Pinpoint the cell where the given text exists, returning its (x, y) midpoint coordinate. 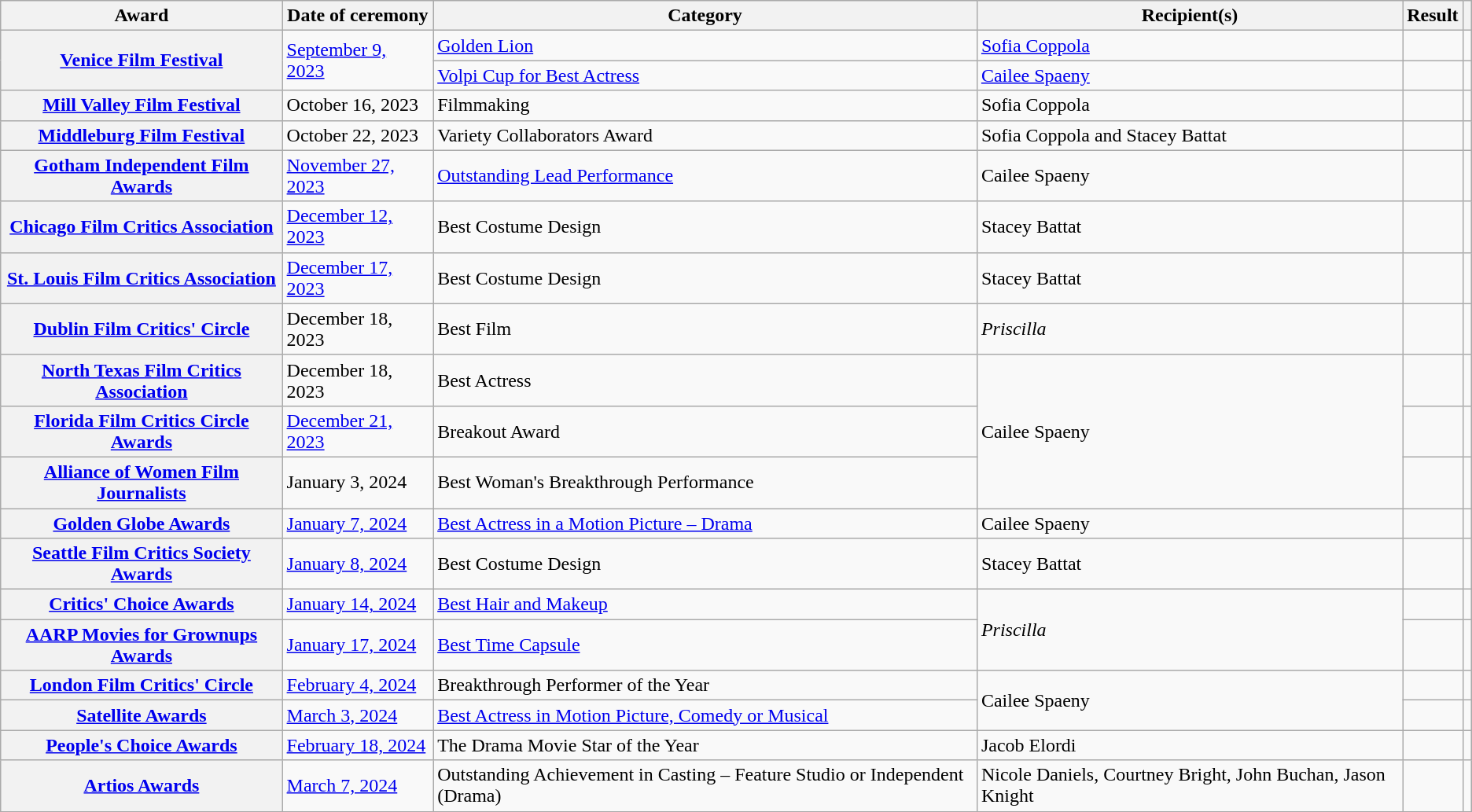
Sofia Coppola and Stacey Battat (1189, 135)
December 17, 2023 (358, 278)
Result (1433, 16)
Best Actress (705, 380)
Dublin Film Critics' Circle (142, 329)
Alliance of Women Film Journalists (142, 483)
December 12, 2023 (358, 226)
Best Hair and Makeup (705, 604)
January 14, 2024 (358, 604)
Variety Collaborators Award (705, 135)
Artios Awards (142, 786)
Recipient(s) (1189, 16)
Best Actress in a Motion Picture – Drama (705, 523)
Breakthrough Performer of the Year (705, 685)
Mill Valley Film Festival (142, 105)
January 7, 2024 (358, 523)
Venice Film Festival (142, 61)
Gotham Independent Film Awards (142, 176)
Filmmaking (705, 105)
Date of ceremony (358, 16)
Outstanding Achievement in Casting – Feature Studio or Independent (Drama) (705, 786)
Award (142, 16)
Best Film (705, 329)
Satellite Awards (142, 715)
Critics' Choice Awards (142, 604)
Middleburg Film Festival (142, 135)
September 9, 2023 (358, 61)
March 7, 2024 (358, 786)
Breakout Award (705, 431)
January 3, 2024 (358, 483)
St. Louis Film Critics Association (142, 278)
Seattle Film Critics Society Awards (142, 564)
Category (705, 16)
Volpi Cup for Best Actress (705, 75)
October 16, 2023 (358, 105)
December 21, 2023 (358, 431)
North Texas Film Critics Association (142, 380)
Nicole Daniels, Courtney Bright, John Buchan, Jason Knight (1189, 786)
People's Choice Awards (142, 745)
Best Actress in Motion Picture, Comedy or Musical (705, 715)
March 3, 2024 (358, 715)
The Drama Movie Star of the Year (705, 745)
Best Woman's Breakthrough Performance (705, 483)
Golden Globe Awards (142, 523)
Golden Lion (705, 46)
November 27, 2023 (358, 176)
Florida Film Critics Circle Awards (142, 431)
Jacob Elordi (1189, 745)
February 4, 2024 (358, 685)
January 8, 2024 (358, 564)
Best Time Capsule (705, 645)
January 17, 2024 (358, 645)
Chicago Film Critics Association (142, 226)
Outstanding Lead Performance (705, 176)
February 18, 2024 (358, 745)
London Film Critics' Circle (142, 685)
October 22, 2023 (358, 135)
AARP Movies for Grownups Awards (142, 645)
